Search for the cell housing the specified text and yield its (x, y) center coordinate. 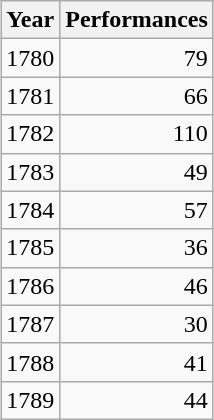
66 (137, 96)
Year (30, 20)
46 (137, 286)
1785 (30, 248)
49 (137, 172)
1780 (30, 58)
Performances (137, 20)
1782 (30, 134)
110 (137, 134)
57 (137, 210)
41 (137, 362)
30 (137, 324)
44 (137, 400)
36 (137, 248)
1789 (30, 400)
1786 (30, 286)
1788 (30, 362)
1784 (30, 210)
79 (137, 58)
1783 (30, 172)
1787 (30, 324)
1781 (30, 96)
